Detect which cell encompasses the target text, then output its (x, y) center coordinate. 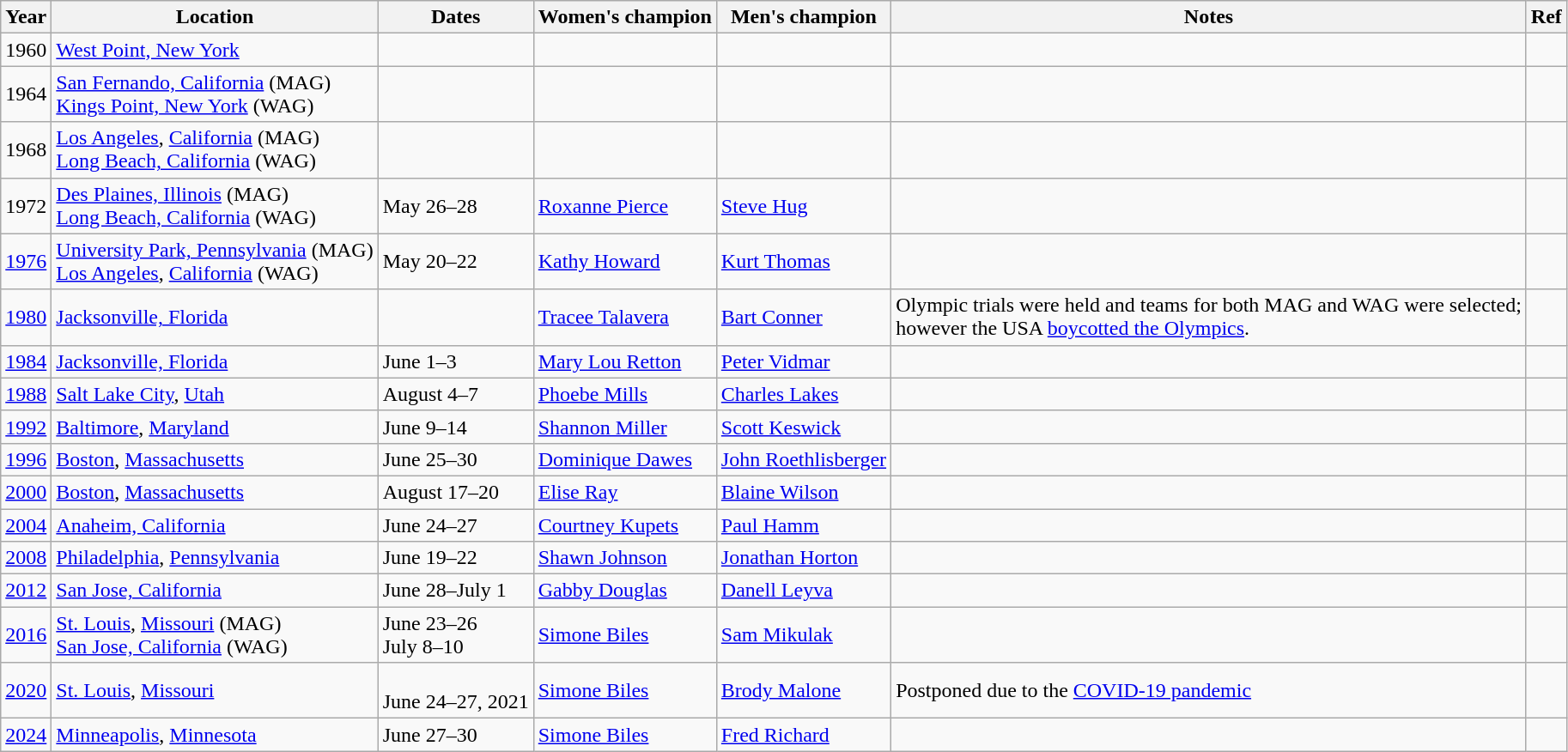
June 24–27 (455, 525)
Peter Vidmar (804, 361)
1992 (26, 427)
June 19–22 (455, 558)
June 23–26July 8–10 (455, 635)
Danell Leyva (804, 591)
Minneapolis, Minnesota (215, 735)
Women's champion (625, 17)
June 1–3 (455, 361)
1972 (26, 206)
Sam Mikulak (804, 635)
2020 (26, 690)
May 26–28 (455, 206)
Notes (1209, 17)
Anaheim, California (215, 525)
Bart Conner (804, 318)
Paul Hamm (804, 525)
August 4–7 (455, 394)
1964 (26, 94)
Philadelphia, Pennsylvania (215, 558)
Elise Ray (625, 492)
Location (215, 17)
San Fernando, California (MAG)Kings Point, New York (WAG) (215, 94)
1976 (26, 261)
Postponed due to the COVID-19 pandemic (1209, 690)
2016 (26, 635)
Olympic trials were held and teams for both MAG and WAG were selected;however the USA boycotted the Olympics. (1209, 318)
June 27–30 (455, 735)
Shannon Miller (625, 427)
Roxanne Pierce (625, 206)
Steve Hug (804, 206)
Kathy Howard (625, 261)
Year (26, 17)
1984 (26, 361)
Brody Malone (804, 690)
August 17–20 (455, 492)
Baltimore, Maryland (215, 427)
2000 (26, 492)
Salt Lake City, Utah (215, 394)
Gabby Douglas (625, 591)
St. Louis, Missouri (MAG)San Jose, California (WAG) (215, 635)
University Park, Pennsylvania (MAG)Los Angeles, California (WAG) (215, 261)
Los Angeles, California (MAG)Long Beach, California (WAG) (215, 149)
San Jose, California (215, 591)
Scott Keswick (804, 427)
Charles Lakes (804, 394)
Courtney Kupets (625, 525)
May 20–22 (455, 261)
Ref (1546, 17)
1980 (26, 318)
1960 (26, 50)
2008 (26, 558)
John Roethlisberger (804, 459)
St. Louis, Missouri (215, 690)
Kurt Thomas (804, 261)
Blaine Wilson (804, 492)
1968 (26, 149)
2024 (26, 735)
Jonathan Horton (804, 558)
Men's champion (804, 17)
June 9–14 (455, 427)
1988 (26, 394)
Phoebe Mills (625, 394)
June 28–July 1 (455, 591)
Dates (455, 17)
West Point, New York (215, 50)
June 24–27, 2021 (455, 690)
Shawn Johnson (625, 558)
2004 (26, 525)
1996 (26, 459)
Mary Lou Retton (625, 361)
Fred Richard (804, 735)
June 25–30 (455, 459)
Dominique Dawes (625, 459)
Des Plaines, Illinois (MAG)Long Beach, California (WAG) (215, 206)
2012 (26, 591)
Tracee Talavera (625, 318)
